Search for the cell housing the specified text and yield its (X, Y) center coordinate. 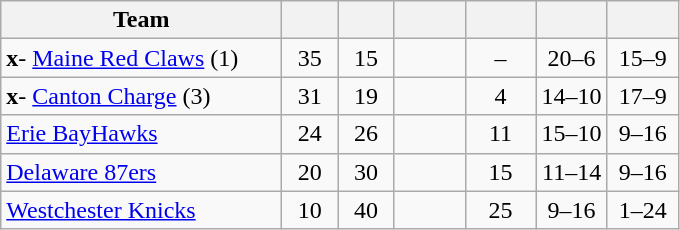
x- Maine Red Claws (1) (142, 58)
11–14 (572, 172)
10 (310, 210)
25 (500, 210)
4 (500, 96)
x- Canton Charge (3) (142, 96)
17–9 (642, 96)
20 (310, 172)
1–24 (642, 210)
Team (142, 20)
19 (366, 96)
Delaware 87ers (142, 172)
35 (310, 58)
20–6 (572, 58)
40 (366, 210)
Erie BayHawks (142, 134)
11 (500, 134)
31 (310, 96)
15–9 (642, 58)
Westchester Knicks (142, 210)
30 (366, 172)
24 (310, 134)
15–10 (572, 134)
26 (366, 134)
– (500, 58)
14–10 (572, 96)
